Detect which cell encompasses the target text, then output its (x, y) center coordinate. 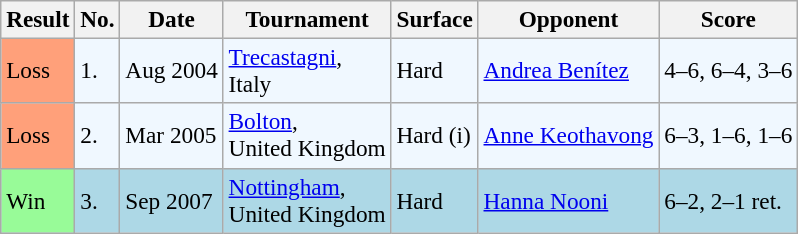
2. (98, 136)
Bolton,United Kingdom (307, 136)
3. (98, 200)
6–2, 2–1 ret. (728, 200)
Result (38, 19)
4–6, 6–4, 3–6 (728, 70)
1. (98, 70)
Score (728, 19)
Opponent (568, 19)
Mar 2005 (172, 136)
No. (98, 19)
Date (172, 19)
Andrea Benítez (568, 70)
Hard (i) (434, 136)
Trecastagni,Italy (307, 70)
Sep 2007 (172, 200)
Tournament (307, 19)
6–3, 1–6, 1–6 (728, 136)
Nottingham,United Kingdom (307, 200)
Hanna Nooni (568, 200)
Anne Keothavong (568, 136)
Win (38, 200)
Aug 2004 (172, 70)
Surface (434, 19)
